Identify which cell holds the provided text, then report its (x, y) central coordinate. 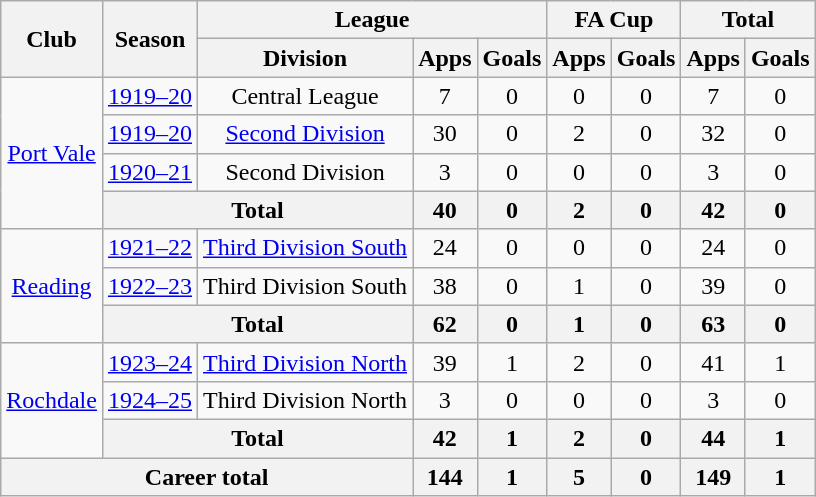
62 (445, 324)
1923–24 (150, 362)
1921–22 (150, 248)
38 (445, 286)
Season (150, 39)
40 (445, 210)
Division (306, 58)
44 (713, 438)
63 (713, 324)
Port Vale (52, 153)
32 (713, 134)
Career total (207, 477)
FA Cup (614, 20)
1922–23 (150, 286)
5 (579, 477)
30 (445, 134)
144 (445, 477)
Central League (306, 96)
1924–25 (150, 400)
Rochdale (52, 400)
League (372, 20)
41 (713, 362)
Club (52, 39)
Reading (52, 286)
149 (713, 477)
1920–21 (150, 172)
